Locate the cell with the specified text and output its (X, Y) center coordinate. 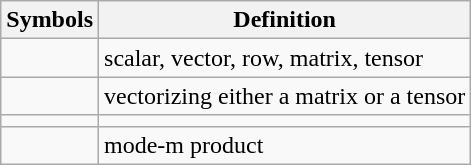
scalar, vector, row, matrix, tensor (285, 58)
Symbols (50, 20)
Definition (285, 20)
mode-m product (285, 145)
vectorizing either a matrix or a tensor (285, 96)
